Return the (x, y) coordinate for the center point of the cell that contains the specified text.  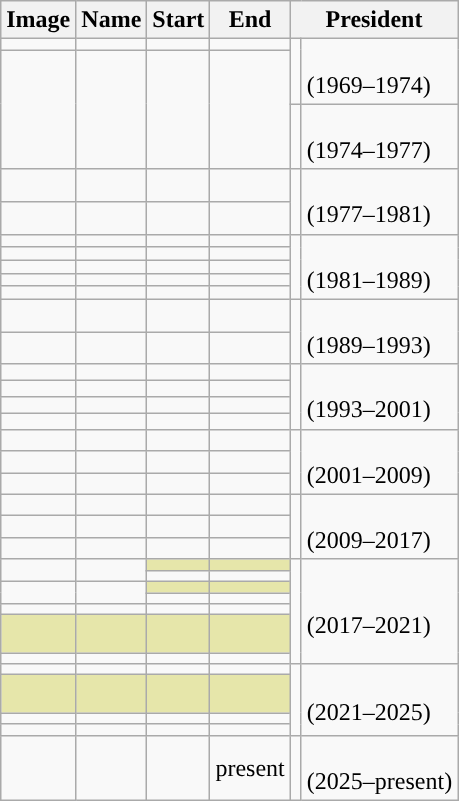
present (250, 768)
(2017–2021) (379, 611)
(2025–present) (379, 768)
(1993–2001) (379, 396)
(2021–2025) (379, 700)
(1977–1981) (379, 202)
End (250, 20)
Name (112, 20)
(1989–1993) (379, 332)
(2001–2009) (379, 462)
(2009–2017) (379, 526)
Start (178, 20)
President (374, 20)
Image (38, 20)
(1969–1974) (379, 72)
(1974–1977) (379, 136)
(1981–1989) (379, 266)
